From the cell containing the given text, extract its center point as (X, Y) coordinate. 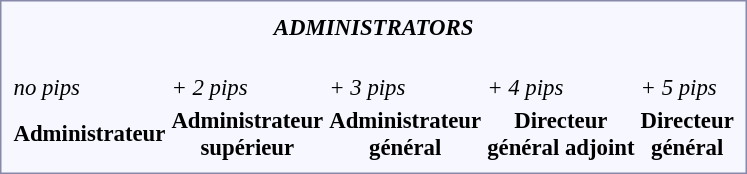
+ 4 pips (561, 74)
+ 2 pips (248, 74)
no pips (90, 74)
+ 5 pips (687, 74)
Administrateur (90, 134)
Administrateur supérieur (248, 134)
ADMINISTRATORS (374, 27)
Directeur général adjoint (561, 134)
Directeur général (687, 134)
+ 3 pips (406, 74)
Administrateur général (406, 134)
